Extract the [x, y] coordinate from the center of the cell holding the provided text.  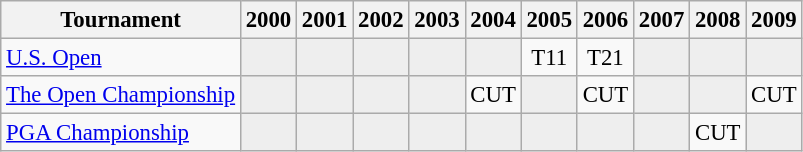
2003 [437, 20]
2002 [381, 20]
The Open Championship [121, 95]
2004 [493, 20]
PGA Championship [121, 133]
2006 [605, 20]
U.S. Open [121, 58]
2008 [718, 20]
2007 [661, 20]
T21 [605, 58]
2009 [774, 20]
T11 [549, 58]
2005 [549, 20]
2000 [268, 20]
2001 [325, 20]
Tournament [121, 20]
